Return the [X, Y] coordinate for the center point of the cell that contains the specified text.  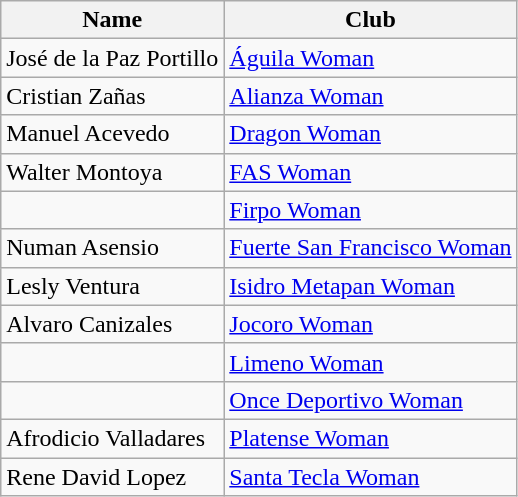
Limeno Woman [370, 362]
Isidro Metapan Woman [370, 286]
Lesly Ventura [112, 286]
Dragon Woman [370, 134]
Fuerte San Francisco Woman [370, 248]
Cristian Zañas [112, 96]
Alianza Woman [370, 96]
Manuel Acevedo [112, 134]
Rene David Lopez [112, 477]
Alvaro Canizales [112, 324]
Afrodicio Valladares [112, 438]
Once Deportivo Woman [370, 400]
Santa Tecla Woman [370, 477]
José de la Paz Portillo [112, 58]
Name [112, 20]
Platense Woman [370, 438]
Firpo Woman [370, 210]
Jocoro Woman [370, 324]
Club [370, 20]
Numan Asensio [112, 248]
Walter Montoya [112, 172]
Águila Woman [370, 58]
FAS Woman [370, 172]
